Identify which cell holds the provided text, then report its (x, y) central coordinate. 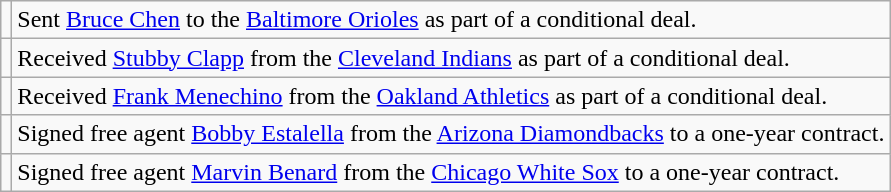
Signed free agent Marvin Benard from the Chicago White Sox to a one-year contract. (451, 172)
Signed free agent Bobby Estalella from the Arizona Diamondbacks to a one-year contract. (451, 134)
Received Stubby Clapp from the Cleveland Indians as part of a conditional deal. (451, 58)
Received Frank Menechino from the Oakland Athletics as part of a conditional deal. (451, 96)
Sent Bruce Chen to the Baltimore Orioles as part of a conditional deal. (451, 20)
